Return the [x, y] coordinate for the center point of the cell that contains the specified text.  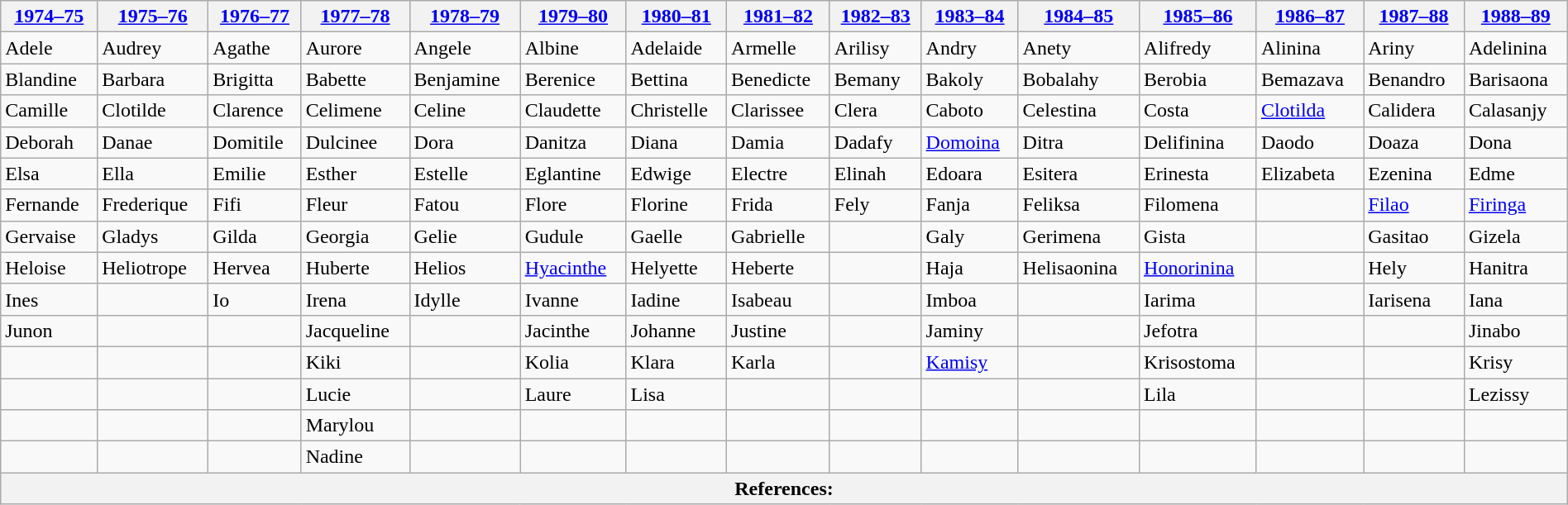
Celine [465, 111]
Dulcinee [356, 142]
Barbara [153, 79]
Iarisena [1414, 299]
1987–88 [1414, 17]
Iarima [1198, 299]
Elsa [50, 174]
Gilda [255, 236]
Jaminy [969, 331]
Babette [356, 79]
Anety [1078, 48]
Gista [1198, 236]
Benedicte [779, 79]
Gabrielle [779, 236]
Frida [779, 205]
Isabeau [779, 299]
Filao [1414, 205]
1983–84 [969, 17]
1986–87 [1310, 17]
Gelie [465, 236]
Junon [50, 331]
Domoina [969, 142]
Ditra [1078, 142]
Estelle [465, 174]
Ezenina [1414, 174]
Feliksa [1078, 205]
Kamisy [969, 362]
Honorinina [1198, 268]
Albine [573, 48]
Blandine [50, 79]
Fernande [50, 205]
Edoara [969, 174]
Jacqueline [356, 331]
Idylle [465, 299]
Ariny [1414, 48]
Audrey [153, 48]
Karla [779, 362]
Heliotrope [153, 268]
Benjamine [465, 79]
Fleur [356, 205]
Erinesta [1198, 174]
Barisaona [1515, 79]
Krisostoma [1198, 362]
Celestina [1078, 111]
Galy [969, 236]
Krisy [1515, 362]
1977–78 [356, 17]
Edwige [676, 174]
Alinina [1310, 48]
Clotilda [1310, 111]
Domitile [255, 142]
Celimene [356, 111]
Clera [875, 111]
Filomena [1198, 205]
Iadine [676, 299]
Kolia [573, 362]
Jinabo [1515, 331]
Helisaonina [1078, 268]
Delifinina [1198, 142]
Gudule [573, 236]
Jacinthe [573, 331]
Doaza [1414, 142]
Flore [573, 205]
Marylou [356, 426]
Gervaise [50, 236]
Esther [356, 174]
Bobalahy [1078, 79]
Arilisy [875, 48]
Clarence [255, 111]
Gizela [1515, 236]
Brigitta [255, 79]
Haja [969, 268]
Adelinina [1515, 48]
Berobia [1198, 79]
Angele [465, 48]
Costa [1198, 111]
1974–75 [50, 17]
Bakoly [969, 79]
Emilie [255, 174]
Ella [153, 174]
Fatou [465, 205]
Dora [465, 142]
Kiki [356, 362]
Bettina [676, 79]
Clotilde [153, 111]
Adelaide [676, 48]
Aurore [356, 48]
Adele [50, 48]
Io [255, 299]
Hervea [255, 268]
Dona [1515, 142]
Hanitra [1515, 268]
Laure [573, 394]
Hely [1414, 268]
Irena [356, 299]
Justine [779, 331]
Jefotra [1198, 331]
Daodo [1310, 142]
Deborah [50, 142]
References: [784, 488]
Clarissee [779, 111]
1985–86 [1198, 17]
Berenice [573, 79]
Damia [779, 142]
Fely [875, 205]
1984–85 [1078, 17]
Claudette [573, 111]
Huberte [356, 268]
Bemany [875, 79]
Firinga [1515, 205]
Gladys [153, 236]
1988–89 [1515, 17]
Danae [153, 142]
Eglantine [573, 174]
Nadine [356, 457]
Frederique [153, 205]
Diana [676, 142]
Ivanne [573, 299]
Helyette [676, 268]
Fanja [969, 205]
Edme [1515, 174]
Heloise [50, 268]
Danitza [573, 142]
1982–83 [875, 17]
Calasanjy [1515, 111]
Johanne [676, 331]
Electre [779, 174]
Iana [1515, 299]
Calidera [1414, 111]
Gerimena [1078, 236]
1981–82 [779, 17]
Lucie [356, 394]
Georgia [356, 236]
Lezissy [1515, 394]
Elizabeta [1310, 174]
Klara [676, 362]
1975–76 [153, 17]
Bemazava [1310, 79]
Dadafy [875, 142]
Alifredy [1198, 48]
Heberte [779, 268]
Benandro [1414, 79]
Helios [465, 268]
Agathe [255, 48]
Lila [1198, 394]
Hyacinthe [573, 268]
Imboa [969, 299]
Elinah [875, 174]
1976–77 [255, 17]
Camille [50, 111]
Ines [50, 299]
Andry [969, 48]
Gasitao [1414, 236]
1978–79 [465, 17]
Gaelle [676, 236]
Florine [676, 205]
Armelle [779, 48]
Fifi [255, 205]
Caboto [969, 111]
Lisa [676, 394]
Esitera [1078, 174]
Christelle [676, 111]
1979–80 [573, 17]
1980–81 [676, 17]
